Determine the [x, y] coordinate at the center of the cell enclosing the given text.  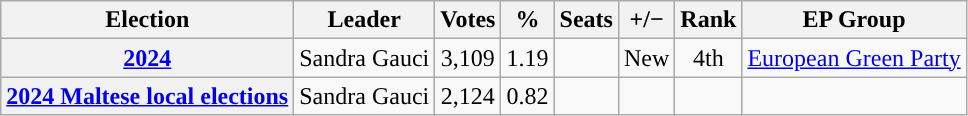
European Green Party [854, 58]
+/− [646, 20]
New [646, 58]
% [528, 20]
Leader [364, 20]
Votes [468, 20]
2024 Maltese local elections [148, 96]
4th [708, 58]
Seats [586, 20]
EP Group [854, 20]
Rank [708, 20]
2,124 [468, 96]
1.19 [528, 58]
2024 [148, 58]
3,109 [468, 58]
0.82 [528, 96]
Election [148, 20]
